Find where the given text appears and provide that cell's center as (x, y) coordinate. 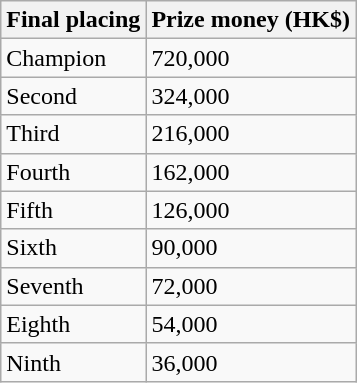
Sixth (74, 248)
Fifth (74, 210)
Prize money (HK$) (251, 20)
Ninth (74, 362)
Third (74, 134)
36,000 (251, 362)
216,000 (251, 134)
Second (74, 96)
720,000 (251, 58)
162,000 (251, 172)
Eighth (74, 324)
Fourth (74, 172)
Final placing (74, 20)
Seventh (74, 286)
126,000 (251, 210)
72,000 (251, 286)
Champion (74, 58)
324,000 (251, 96)
54,000 (251, 324)
90,000 (251, 248)
